Search for the cell housing the specified text and yield its (x, y) center coordinate. 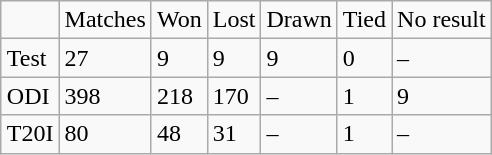
Lost (234, 20)
Tied (364, 20)
No result (442, 20)
0 (364, 58)
48 (179, 134)
27 (105, 58)
ODI (30, 96)
80 (105, 134)
Matches (105, 20)
170 (234, 96)
398 (105, 96)
Drawn (299, 20)
Won (179, 20)
T20I (30, 134)
31 (234, 134)
Test (30, 58)
218 (179, 96)
